Capture the cell that displays the provided text and extract its (X, Y) central coordinate. 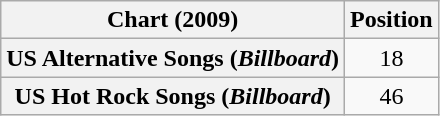
46 (392, 96)
Chart (2009) (173, 20)
US Alternative Songs (Billboard) (173, 58)
18 (392, 58)
Position (392, 20)
US Hot Rock Songs (Billboard) (173, 96)
